Search for the cell housing the specified text and yield its (X, Y) center coordinate. 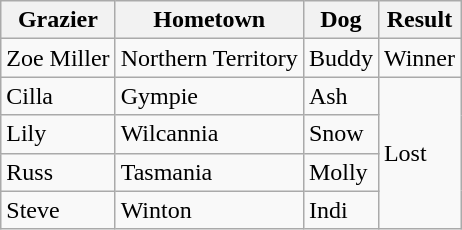
Indi (340, 210)
Hometown (209, 20)
Molly (340, 172)
Result (419, 20)
Cilla (58, 96)
Ash (340, 96)
Steve (58, 210)
Zoe Miller (58, 58)
Dog (340, 20)
Wilcannia (209, 134)
Northern Territory (209, 58)
Tasmania (209, 172)
Snow (340, 134)
Winner (419, 58)
Grazier (58, 20)
Russ (58, 172)
Buddy (340, 58)
Lily (58, 134)
Winton (209, 210)
Lost (419, 153)
Gympie (209, 96)
